Find where the given text appears and provide that cell's center as (x, y) coordinate. 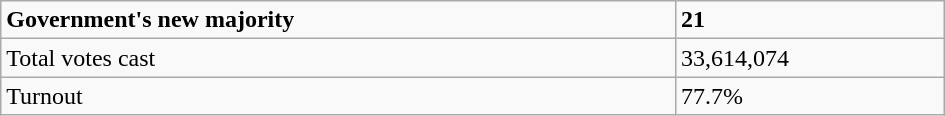
21 (810, 20)
Turnout (338, 96)
Total votes cast (338, 58)
33,614,074 (810, 58)
77.7% (810, 96)
Government's new majority (338, 20)
